Determine the (X, Y) coordinate at the center of the cell enclosing the given text.  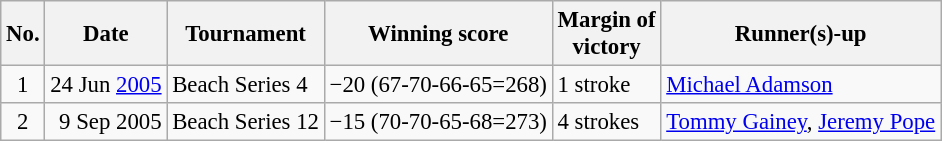
2 (23, 122)
−15 (70-70-65-68=273) (438, 122)
9 Sep 2005 (106, 122)
Michael Adamson (801, 85)
Tournament (246, 34)
Winning score (438, 34)
No. (23, 34)
1 (23, 85)
Tommy Gainey, Jeremy Pope (801, 122)
Margin ofvictory (606, 34)
Runner(s)-up (801, 34)
−20 (67-70-66-65=268) (438, 85)
Date (106, 34)
1 stroke (606, 85)
Beach Series 4 (246, 85)
24 Jun 2005 (106, 85)
Beach Series 12 (246, 122)
4 strokes (606, 122)
